Determine the (X, Y) coordinate at the center of the cell enclosing the given text.  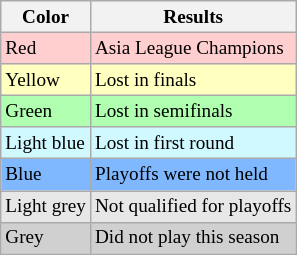
Lost in semifinals (193, 111)
Color (46, 17)
Not qualified for playoffs (193, 206)
Lost in first round (193, 143)
Red (46, 48)
Results (193, 17)
Green (46, 111)
Light blue (46, 143)
Light grey (46, 206)
Lost in finals (193, 80)
Playoffs were not held (193, 175)
Grey (46, 238)
Blue (46, 175)
Did not play this season (193, 238)
Asia League Champions (193, 48)
Yellow (46, 80)
